Search for the cell housing the specified text and yield its (X, Y) center coordinate. 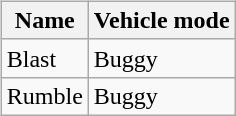
Blast (44, 58)
Name (44, 20)
Rumble (44, 96)
Vehicle mode (162, 20)
